Detect which cell encompasses the target text, then output its [X, Y] center coordinate. 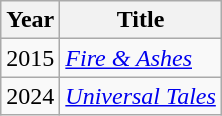
Title [141, 20]
Universal Tales [141, 96]
2024 [30, 96]
Fire & Ashes [141, 58]
Year [30, 20]
2015 [30, 58]
